Identify which cell holds the provided text, then report its [x, y] central coordinate. 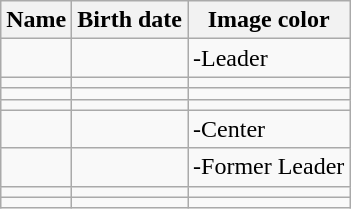
-Center [269, 129]
-Leader [269, 58]
-Former Leader [269, 167]
Birth date [130, 20]
Name [36, 20]
Image color [269, 20]
